Return the (X, Y) coordinate for the center point of the cell that contains the specified text.  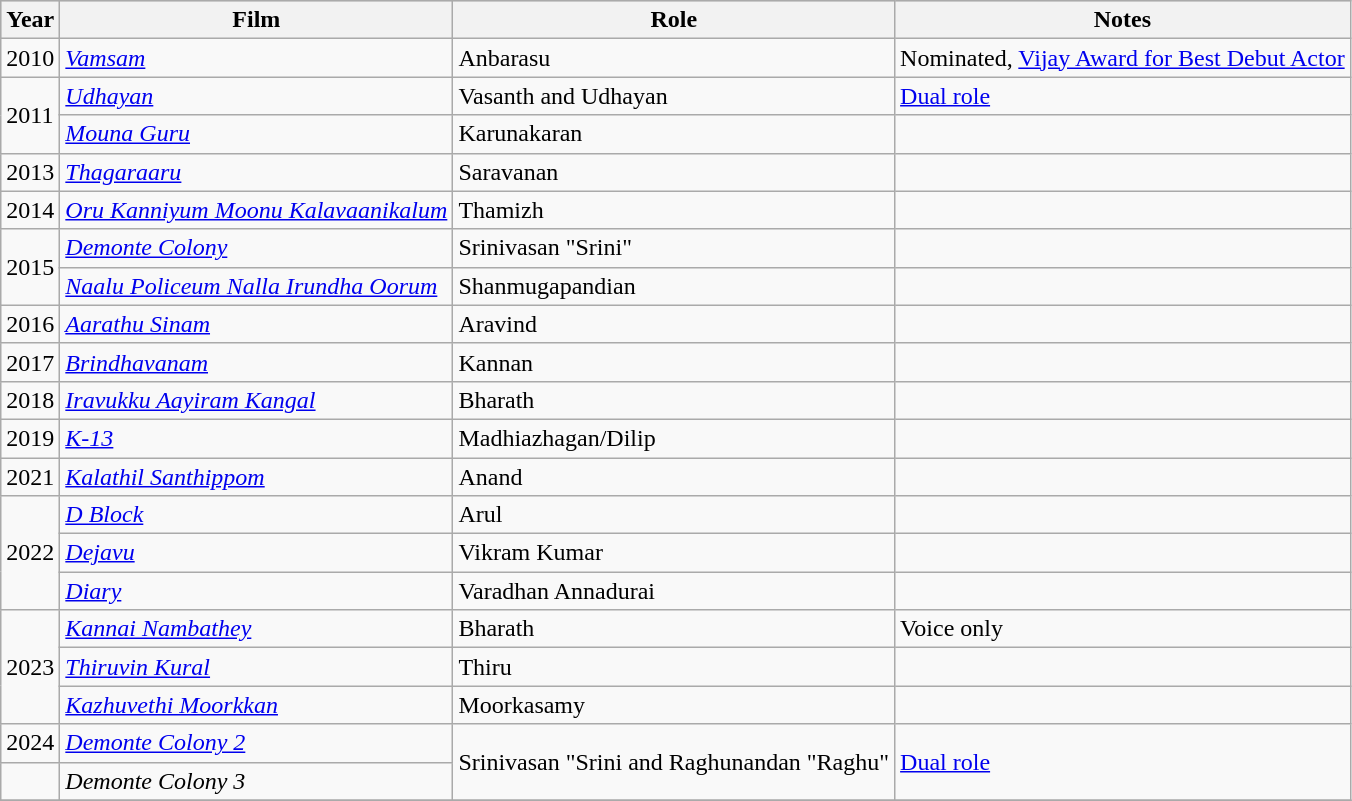
2015 (30, 267)
Notes (1123, 20)
2024 (30, 743)
2021 (30, 477)
Srinivasan "Srini and Raghunandan "Raghu" (674, 762)
Varadhan Annadurai (674, 591)
Thamizh (674, 210)
Kannai Nambathey (256, 629)
Voice only (1123, 629)
Demonte Colony 3 (256, 781)
2018 (30, 400)
Oru Kanniyum Moonu Kalavaanikalum (256, 210)
Kannan (674, 362)
Diary (256, 591)
Kalathil Santhippom (256, 477)
Saravanan (674, 172)
Anand (674, 477)
Mouna Guru (256, 134)
Naalu Policeum Nalla Irundha Oorum (256, 286)
Film (256, 20)
Vamsam (256, 58)
Role (674, 20)
K-13 (256, 438)
Aravind (674, 324)
Karunakaran (674, 134)
2014 (30, 210)
Srinivasan "Srini" (674, 248)
2013 (30, 172)
D Block (256, 515)
Dejavu (256, 553)
Iravukku Aayiram Kangal (256, 400)
Moorkasamy (674, 705)
Anbarasu (674, 58)
Thiruvin Kural (256, 667)
Nominated, Vijay Award for Best Debut Actor (1123, 58)
Thagaraaru (256, 172)
Brindhavanam (256, 362)
Demonte Colony 2 (256, 743)
2019 (30, 438)
Thiru (674, 667)
Year (30, 20)
Kazhuvethi Moorkkan (256, 705)
2011 (30, 115)
Vikram Kumar (674, 553)
Vasanth and Udhayan (674, 96)
Aarathu Sinam (256, 324)
2017 (30, 362)
Demonte Colony (256, 248)
Shanmugapandian (674, 286)
2016 (30, 324)
Madhiazhagan/Dilip (674, 438)
2023 (30, 667)
Arul (674, 515)
2022 (30, 553)
Udhayan (256, 96)
2010 (30, 58)
